Return [x, y] of the center of cell containing provided text 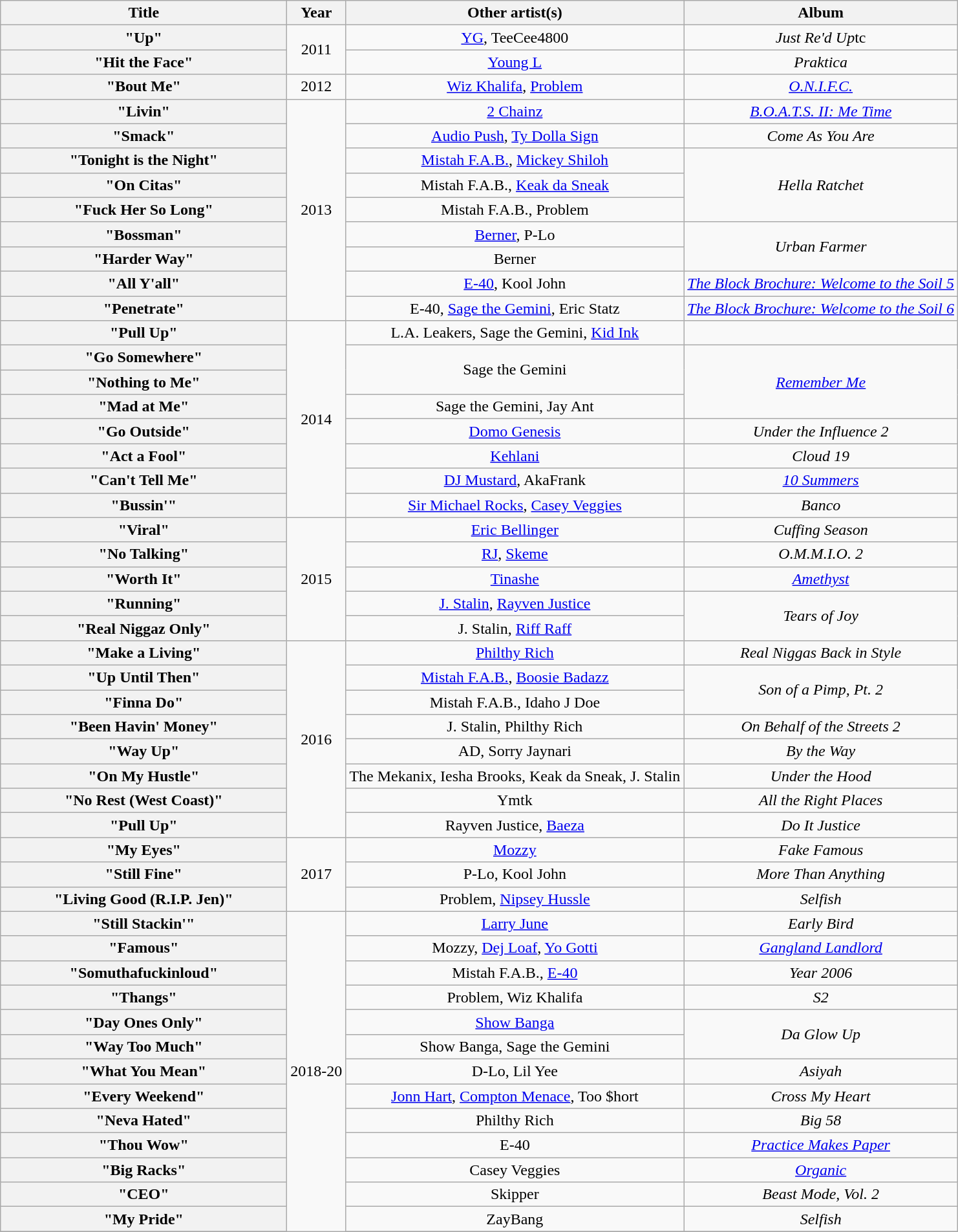
"What You Mean" [144, 1071]
Cloud 19 [821, 456]
O.N.I.F.C. [821, 87]
2017 [317, 874]
"Act a Fool" [144, 456]
Show Banga, Sage the Gemini [515, 1046]
Gangland Landlord [821, 948]
Mistah F.A.B., E-40 [515, 973]
By the Way [821, 751]
"Been Havin' Money" [144, 727]
Ymtk [515, 801]
Tears of Joy [821, 616]
"Day Ones Only" [144, 1022]
"Real Niggaz Only" [144, 628]
"Up" [144, 38]
DJ Mustard, AkaFrank [515, 481]
Mozzy [515, 850]
"CEO" [144, 1194]
"Bossman" [144, 234]
Rayven Justice, Baeza [515, 825]
"All Y'all" [144, 283]
"Way Too Much" [144, 1046]
"Famous" [144, 948]
L.A. Leakers, Sage the Gemini, Kid Ink [515, 333]
Mistah F.A.B., Problem [515, 210]
The Block Brochure: Welcome to the Soil 5 [821, 283]
"Go Outside" [144, 431]
Under the Hood [821, 776]
Early Bird [821, 924]
"Running" [144, 603]
E-40, Kool John [515, 283]
Remember Me [821, 382]
Wiz Khalifa, Problem [515, 87]
2011 [317, 50]
Mistah F.A.B., Boosie Badazz [515, 677]
Jonn Hart, Compton Menace, Too $hort [515, 1096]
"Nothing to Me" [144, 382]
"No Talking" [144, 554]
"Worth It" [144, 579]
Organic [821, 1170]
Do It Justice [821, 825]
"Viral" [144, 530]
Asiyah [821, 1071]
2012 [317, 87]
Sir Michael Rocks, Casey Veggies [515, 505]
J. Stalin, Riff Raff [515, 628]
E-40 [515, 1145]
Eric Bellinger [515, 530]
Sage the Gemini, Jay Ant [515, 407]
More Than Anything [821, 874]
"Bout Me" [144, 87]
"My Pride" [144, 1219]
Son of a Pimp, Pt. 2 [821, 689]
Cross My Heart [821, 1096]
2 Chainz [515, 111]
O.M.M.I.O. 2 [821, 554]
Domo Genesis [515, 431]
RJ, Skeme [515, 554]
10 Summers [821, 481]
"Hit the Face" [144, 62]
"Mad at Me" [144, 407]
Sage the Gemini [515, 370]
B.O.A.T.S. II: Me Time [821, 111]
"Thou Wow" [144, 1145]
"Every Weekend" [144, 1096]
2016 [317, 739]
Audio Push, Ty Dolla Sign [515, 136]
2014 [317, 419]
Berner, P-Lo [515, 234]
"Up Until Then" [144, 677]
"On My Hustle" [144, 776]
Show Banga [515, 1022]
Practice Makes Paper [821, 1145]
"Still Stackin'" [144, 924]
Da Glow Up [821, 1034]
Mistah F.A.B., Mickey Shiloh [515, 160]
"Big Racks" [144, 1170]
2015 [317, 579]
Under the Influence 2 [821, 431]
Banco [821, 505]
"Can't Tell Me" [144, 481]
Tinashe [515, 579]
"Thangs" [144, 997]
All the Right Places [821, 801]
J. Stalin, Philthy Rich [515, 727]
Skipper [515, 1194]
P-Lo, Kool John [515, 874]
Other artist(s) [515, 13]
Mistah F.A.B., Keak da Sneak [515, 185]
D-Lo, Lil Yee [515, 1071]
"No Rest (West Coast)" [144, 801]
The Mekanix, Iesha Brooks, Keak da Sneak, J. Stalin [515, 776]
"Bussin'" [144, 505]
Cuffing Season [821, 530]
"Finna Do" [144, 702]
"On Citas" [144, 185]
"Penetrate" [144, 308]
"Living Good (R.I.P. Jen)" [144, 899]
ZayBang [515, 1219]
AD, Sorry Jaynari [515, 751]
Problem, Nipsey Hussle [515, 899]
Mozzy, Dej Loaf, Yo Gotti [515, 948]
"Still Fine" [144, 874]
Mistah F.A.B., Idaho J Doe [515, 702]
"Tonight is the Night" [144, 160]
Big 58 [821, 1121]
YG, TeeCee4800 [515, 38]
Come As You Are [821, 136]
"Way Up" [144, 751]
Amethyst [821, 579]
Praktica [821, 62]
Larry June [515, 924]
2018-20 [317, 1071]
"Fuck Her So Long" [144, 210]
Fake Famous [821, 850]
Problem, Wiz Khalifa [515, 997]
Kehlani [515, 456]
The Block Brochure: Welcome to the Soil 6 [821, 308]
On Behalf of the Streets 2 [821, 727]
"Harder Way" [144, 259]
"Neva Hated" [144, 1121]
Hella Ratchet [821, 185]
Casey Veggies [515, 1170]
Album [821, 13]
"Make a Living" [144, 653]
Year 2006 [821, 973]
J. Stalin, Rayven Justice [515, 603]
"Livin" [144, 111]
"Smack" [144, 136]
Young L [515, 62]
"My Eyes" [144, 850]
Berner [515, 259]
2013 [317, 210]
Just Re'd Uptc [821, 38]
S2 [821, 997]
Beast Mode, Vol. 2 [821, 1194]
Title [144, 13]
Real Niggas Back in Style [821, 653]
E-40, Sage the Gemini, Eric Statz [515, 308]
Year [317, 13]
"Somuthafuckinloud" [144, 973]
"Go Somewhere" [144, 358]
Urban Farmer [821, 246]
